Extract the (X, Y) coordinate from the center of the cell holding the provided text.  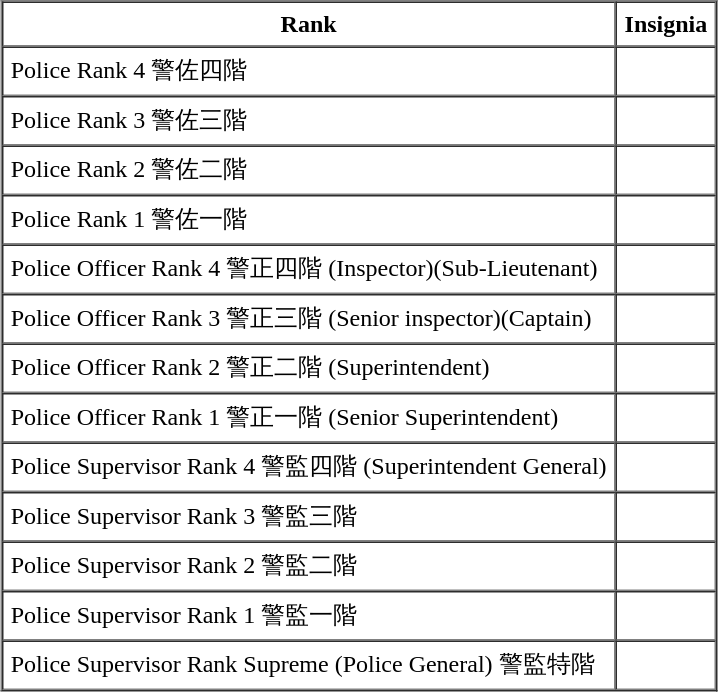
Police Supervisor Rank 1 警監一階 (309, 616)
Police Officer Rank 2 警正二階 (Superintendent) (309, 369)
Police Rank 3 警佐三階 (309, 121)
Insignia (666, 24)
Rank (309, 24)
Police Officer Rank 4 警正四階 (Inspector)(Sub-Lieutenant) (309, 269)
Police Rank 1 警佐一階 (309, 220)
Police Officer Rank 3 警正三階 (Senior inspector)(Captain) (309, 319)
Police Supervisor Rank 4 警監四階 (Superintendent General) (309, 467)
Police Rank 2 警佐二階 (309, 171)
Police Supervisor Rank 2 警監二階 (309, 567)
Police Officer Rank 1 警正一階 (Senior Superintendent) (309, 418)
Police Supervisor Rank Supreme (Police General) 警監特階 (309, 665)
Police Supervisor Rank 3 警監三階 (309, 517)
Police Rank 4 警佐四階 (309, 71)
